Find where the given text appears and provide that cell's center as [x, y] coordinate. 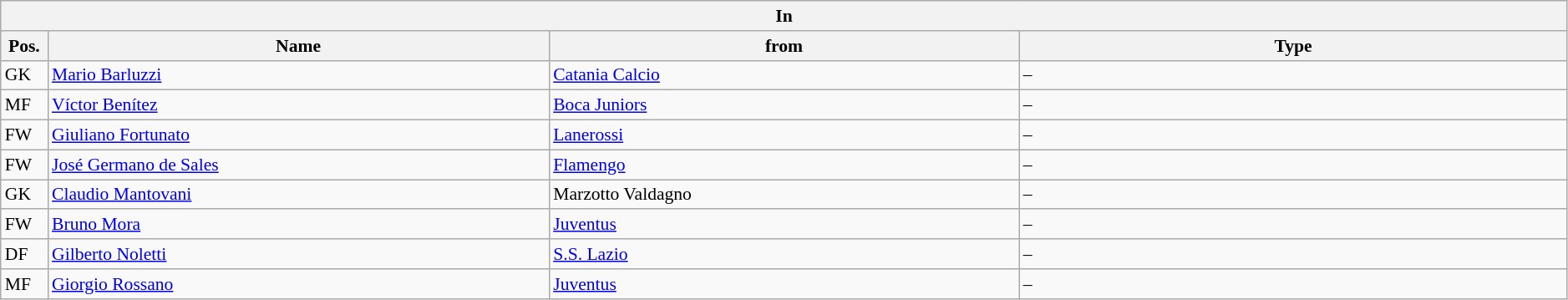
Giorgio Rossano [298, 284]
DF [24, 254]
Marzotto Valdagno [784, 195]
Bruno Mora [298, 225]
Catania Calcio [784, 75]
Víctor Benítez [298, 105]
Name [298, 46]
Boca Juniors [784, 105]
Giuliano Fortunato [298, 135]
Gilberto Noletti [298, 254]
Flamengo [784, 165]
Lanerossi [784, 135]
S.S. Lazio [784, 254]
Claudio Mantovani [298, 195]
Type [1293, 46]
Pos. [24, 46]
In [784, 16]
José Germano de Sales [298, 165]
from [784, 46]
Mario Barluzzi [298, 75]
